Output the (X, Y) coordinate of the center of the cell containing the given text.  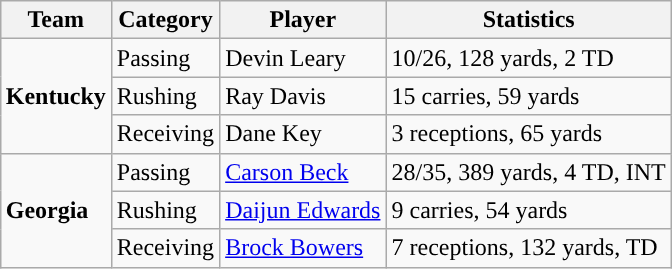
Daijun Edwards (303, 210)
Player (303, 20)
Carson Beck (303, 172)
10/26, 128 yards, 2 TD (528, 58)
Brock Bowers (303, 248)
Kentucky (56, 96)
Georgia (56, 210)
Ray Davis (303, 96)
15 carries, 59 yards (528, 96)
9 carries, 54 yards (528, 210)
Team (56, 20)
Devin Leary (303, 58)
Category (165, 20)
3 receptions, 65 yards (528, 134)
28/35, 389 yards, 4 TD, INT (528, 172)
Dane Key (303, 134)
7 receptions, 132 yards, TD (528, 248)
Statistics (528, 20)
